Search for the cell housing the specified text and yield its (X, Y) center coordinate. 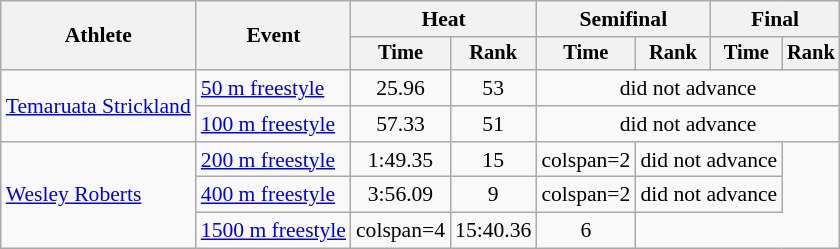
50 m freestyle (274, 88)
6 (586, 231)
51 (493, 124)
Final (774, 19)
15 (493, 160)
25.96 (400, 88)
200 m freestyle (274, 160)
1:49.35 (400, 160)
1500 m freestyle (274, 231)
Wesley Roberts (98, 196)
15:40.36 (493, 231)
9 (493, 195)
53 (493, 88)
Semifinal (623, 19)
Event (274, 36)
Athlete (98, 36)
57.33 (400, 124)
Temaruata Strickland (98, 106)
colspan=4 (400, 231)
400 m freestyle (274, 195)
100 m freestyle (274, 124)
3:56.09 (400, 195)
Heat (444, 19)
